Locate the cell with the specified text and output its [X, Y] center coordinate. 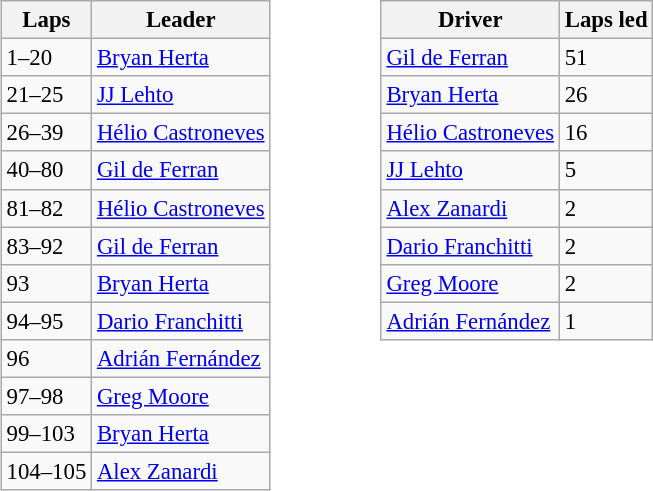
104–105 [46, 471]
83–92 [46, 246]
40–80 [46, 170]
93 [46, 283]
5 [606, 170]
97–98 [46, 396]
1–20 [46, 58]
16 [606, 133]
81–82 [46, 208]
51 [606, 58]
26 [606, 95]
1 [606, 321]
Laps [46, 20]
94–95 [46, 321]
99–103 [46, 434]
21–25 [46, 95]
Leader [181, 20]
96 [46, 358]
26–39 [46, 133]
Driver [470, 20]
Laps led [606, 20]
